Pinpoint the cell where the given text exists, returning its (x, y) midpoint coordinate. 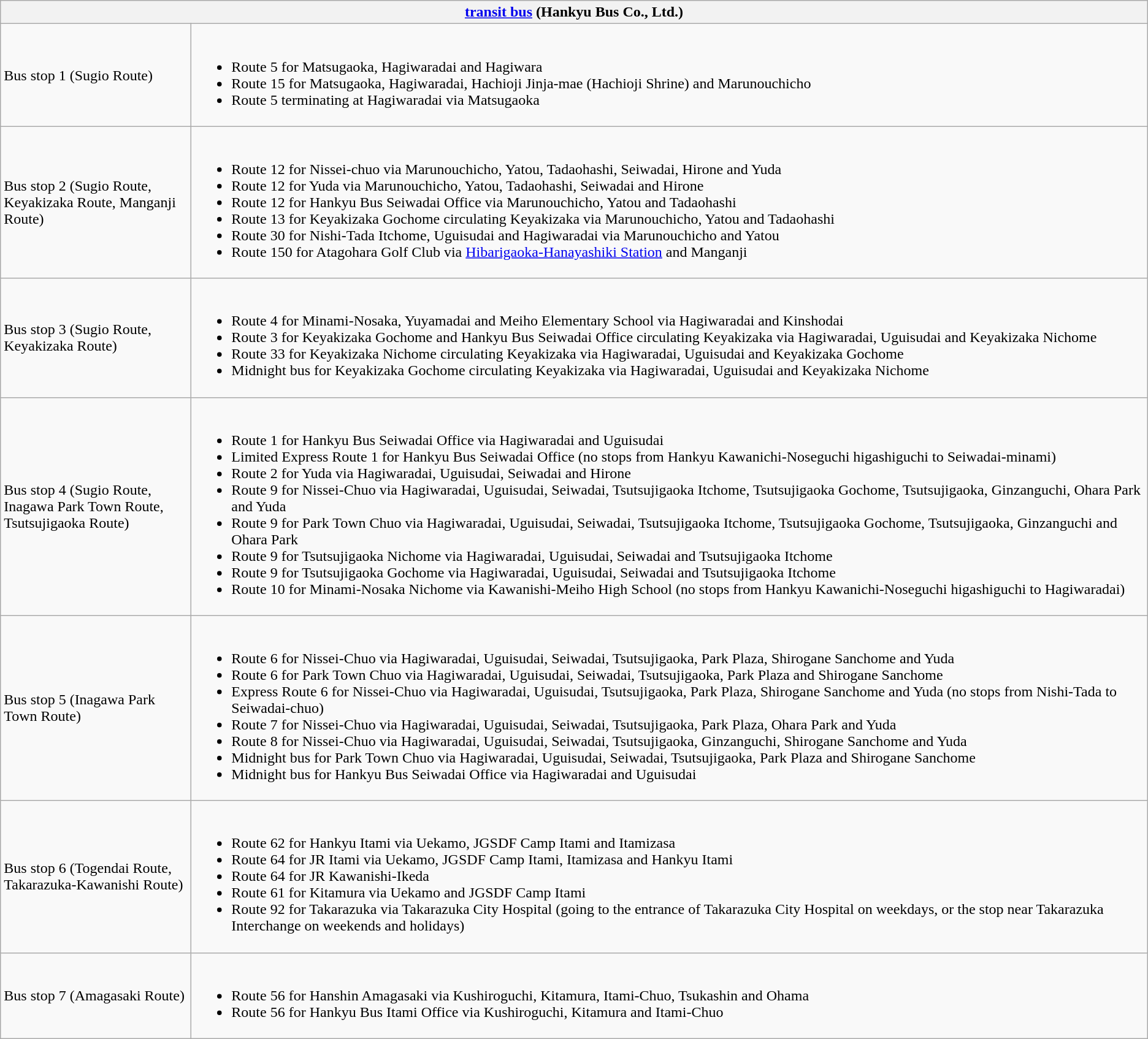
Bus stop 2 (Sugio Route, Keyakizaka Route, Manganji Route) (96, 202)
Bus stop 4 (Sugio Route, Inagawa Park Town Route, Tsutsujigaoka Route) (96, 506)
transit bus (Hankyu Bus Co., Ltd.) (574, 12)
Bus stop 1 (Sugio Route) (96, 75)
Bus stop 6 (Togendai Route, Takarazuka-Kawanishi Route) (96, 877)
Bus stop 3 (Sugio Route, Keyakizaka Route) (96, 338)
Bus stop 5 (Inagawa Park Town Route) (96, 708)
Bus stop 7 (Amagasaki Route) (96, 995)
